Detect which cell encompasses the target text, then output its [x, y] center coordinate. 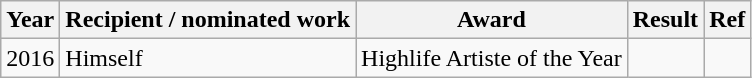
2016 [30, 58]
Ref [728, 20]
Himself [208, 58]
Year [30, 20]
Recipient / nominated work [208, 20]
Award [492, 20]
Highlife Artiste of the Year [492, 58]
Result [665, 20]
